Output the (x, y) coordinate of the center of the cell containing the given text.  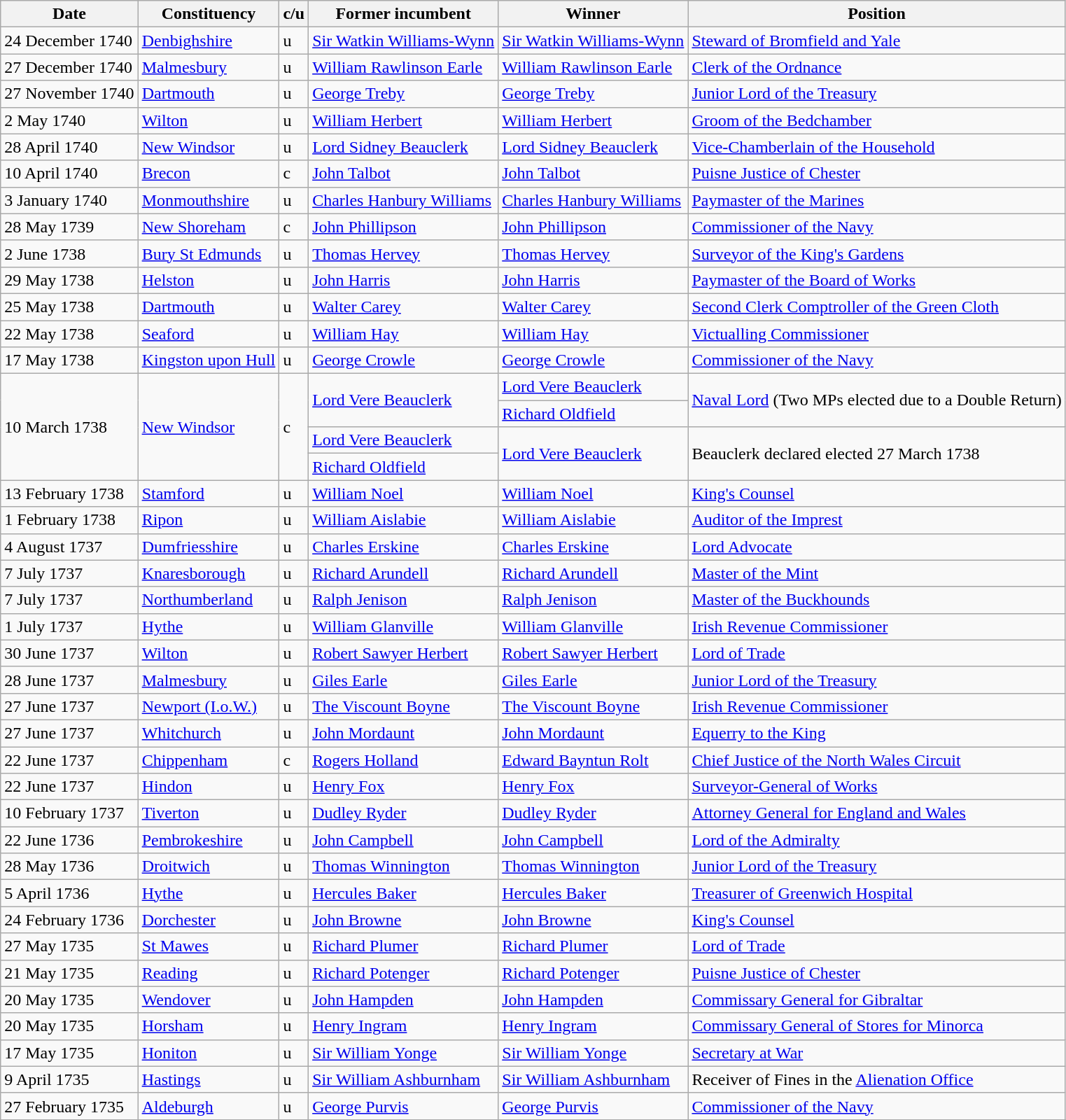
Winner (594, 14)
Northumberland (209, 600)
Equerry to the King (876, 733)
Brecon (209, 174)
Aldeburgh (209, 1106)
Treasurer of Greenwich Hospital (876, 893)
Master of the Buckhounds (876, 600)
Surveyor-General of Works (876, 787)
Naval Lord (Two MPs elected due to a Double Return) (876, 400)
Beauclerk declared elected 27 March 1738 (876, 454)
27 December 1740 (69, 67)
Second Clerk Comptroller of the Green Cloth (876, 307)
St Mawes (209, 946)
Knaresborough (209, 573)
2 June 1738 (69, 253)
3 January 1740 (69, 200)
28 May 1736 (69, 867)
Kingston upon Hull (209, 360)
9 April 1735 (69, 1079)
22 June 1736 (69, 840)
Dumfriesshire (209, 547)
Lord Advocate (876, 547)
10 February 1737 (69, 813)
Commissary General for Gibraltar (876, 1000)
Droitwich (209, 867)
24 December 1740 (69, 41)
1 February 1738 (69, 520)
Ripon (209, 520)
25 May 1738 (69, 307)
Victualling Commissioner (876, 334)
Date (69, 14)
1 July 1737 (69, 626)
13 February 1738 (69, 493)
27 November 1740 (69, 94)
5 April 1736 (69, 893)
Position (876, 14)
Clerk of the Ordnance (876, 67)
Wendover (209, 1000)
Auditor of the Imprest (876, 520)
Tiverton (209, 813)
Secretary at War (876, 1053)
17 May 1738 (69, 360)
Paymaster of the Marines (876, 200)
28 April 1740 (69, 147)
Hastings (209, 1079)
Surveyor of the King's Gardens (876, 253)
Constituency (209, 14)
Steward of Bromfield and Yale (876, 41)
17 May 1735 (69, 1053)
2 May 1740 (69, 120)
10 March 1738 (69, 427)
Edward Bayntun Rolt (594, 759)
Hindon (209, 787)
27 May 1735 (69, 946)
Receiver of Fines in the Alienation Office (876, 1079)
22 May 1738 (69, 334)
New Shoreham (209, 227)
Newport (I.o.W.) (209, 706)
Denbighshire (209, 41)
Vice-Chamberlain of the Household (876, 147)
Paymaster of the Board of Works (876, 280)
Commissary General of Stores for Minorca (876, 1026)
Monmouthshire (209, 200)
Rogers Holland (403, 759)
30 June 1737 (69, 653)
Lord of the Admiralty (876, 840)
28 May 1739 (69, 227)
Stamford (209, 493)
4 August 1737 (69, 547)
Bury St Edmunds (209, 253)
Reading (209, 973)
Dorchester (209, 920)
c/u (294, 14)
Attorney General for England and Wales (876, 813)
29 May 1738 (69, 280)
28 June 1737 (69, 680)
Former incumbent (403, 14)
Chief Justice of the North Wales Circuit (876, 759)
24 February 1736 (69, 920)
Whitchurch (209, 733)
Chippenham (209, 759)
Groom of the Bedchamber (876, 120)
Master of the Mint (876, 573)
21 May 1735 (69, 973)
Honiton (209, 1053)
Seaford (209, 334)
Horsham (209, 1026)
27 February 1735 (69, 1106)
Pembrokeshire (209, 840)
Helston (209, 280)
10 April 1740 (69, 174)
